Locate the cell with the specified text and output its (x, y) center coordinate. 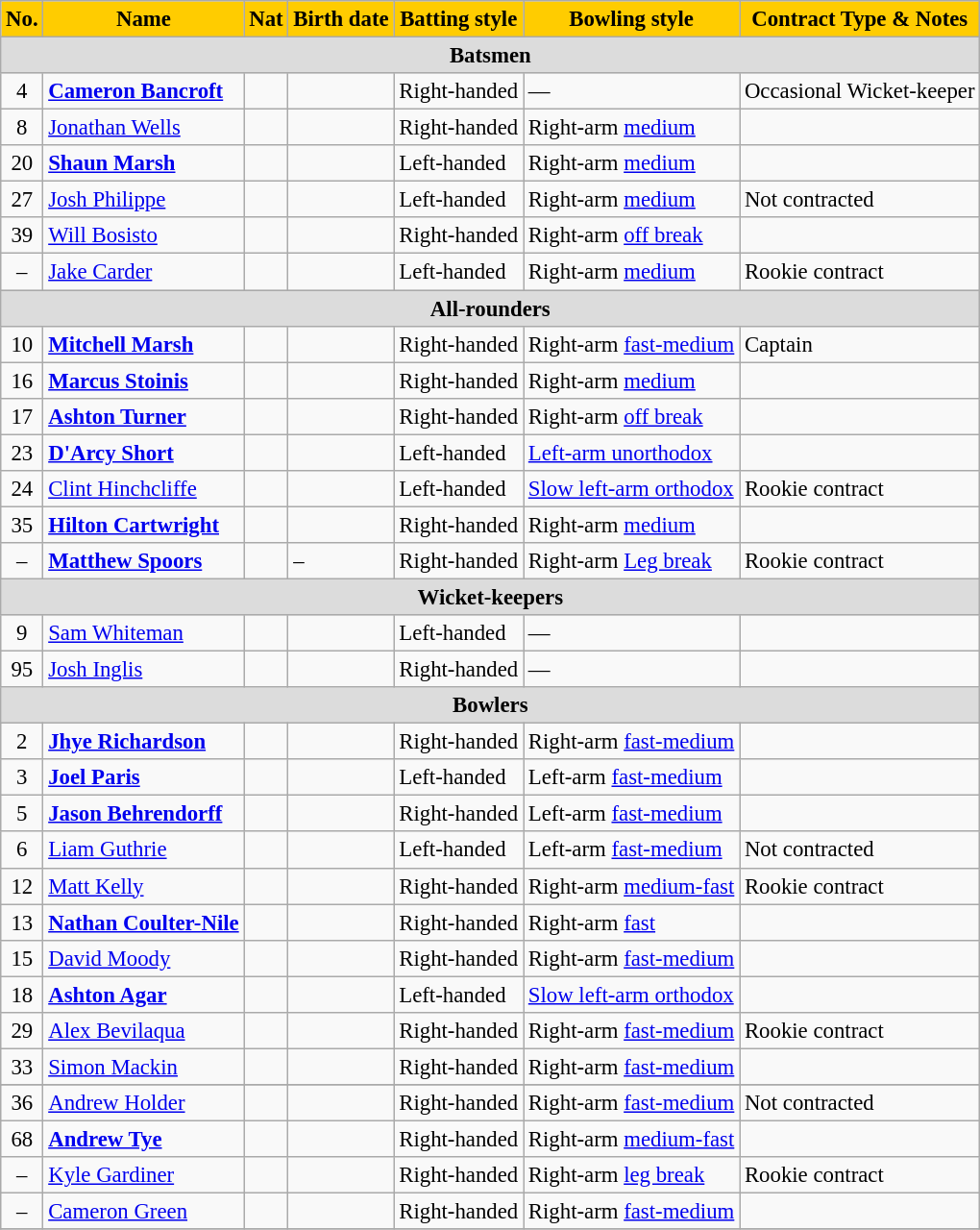
12 (22, 886)
Cameron Green (144, 1212)
Left-arm unorthodox (632, 453)
15 (22, 958)
Marcus Stoinis (144, 381)
Matthew Spoors (144, 561)
Batsmen (490, 56)
David Moody (144, 958)
18 (22, 995)
Right-arm Leg break (632, 561)
35 (22, 525)
8 (22, 128)
Bowling style (632, 19)
3 (22, 777)
4 (22, 91)
No. (22, 19)
Occasional Wicket-keeper (860, 91)
Bowlers (490, 705)
Josh Philippe (144, 200)
36 (22, 1103)
Cameron Bancroft (144, 91)
Right-arm fast (632, 922)
Ashton Turner (144, 416)
Name (144, 19)
Liam Guthrie (144, 850)
Nat (266, 19)
Will Bosisto (144, 235)
Jhye Richardson (144, 742)
Shaun Marsh (144, 163)
Matt Kelly (144, 886)
Josh Inglis (144, 670)
68 (22, 1139)
Captain (860, 344)
6 (22, 850)
13 (22, 922)
Hilton Cartwright (144, 525)
27 (22, 200)
33 (22, 1067)
10 (22, 344)
5 (22, 814)
Right-arm leg break (632, 1175)
23 (22, 453)
9 (22, 633)
Andrew Tye (144, 1139)
17 (22, 416)
39 (22, 235)
Andrew Holder (144, 1103)
Joel Paris (144, 777)
24 (22, 489)
Jonathan Wells (144, 128)
Jason Behrendorff (144, 814)
Sam Whiteman (144, 633)
20 (22, 163)
Alex Bevilaqua (144, 1031)
2 (22, 742)
All-rounders (490, 308)
D'Arcy Short (144, 453)
Nathan Coulter-Nile (144, 922)
Clint Hinchcliffe (144, 489)
Birth date (341, 19)
Ashton Agar (144, 995)
29 (22, 1031)
Jake Carder (144, 272)
16 (22, 381)
Mitchell Marsh (144, 344)
Batting style (459, 19)
Kyle Gardiner (144, 1175)
Contract Type & Notes (860, 19)
Simon Mackin (144, 1067)
95 (22, 670)
Wicket-keepers (490, 597)
